Provide the (x, y) coordinate of the cell's center where the given text is located.  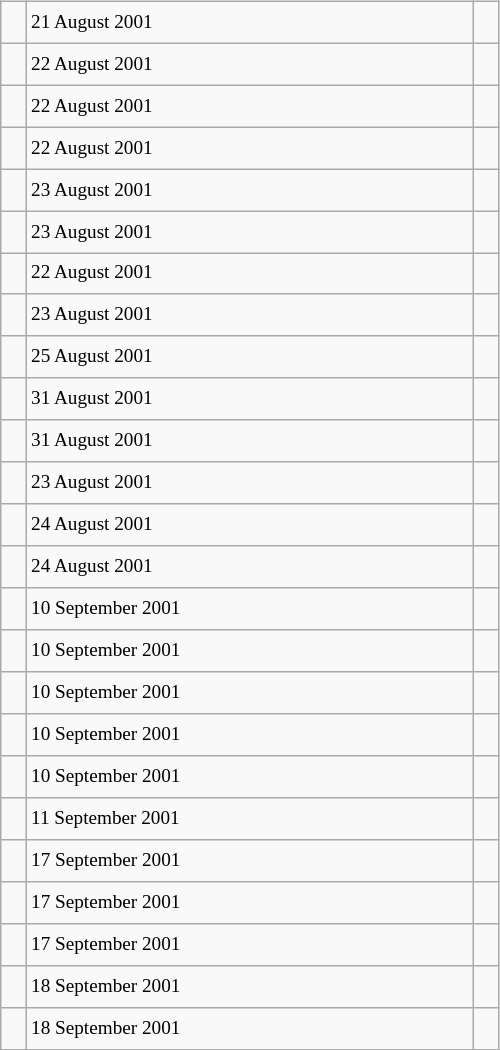
25 August 2001 (249, 357)
21 August 2001 (249, 22)
11 September 2001 (249, 819)
